Identify which cell holds the provided text, then report its [x, y] central coordinate. 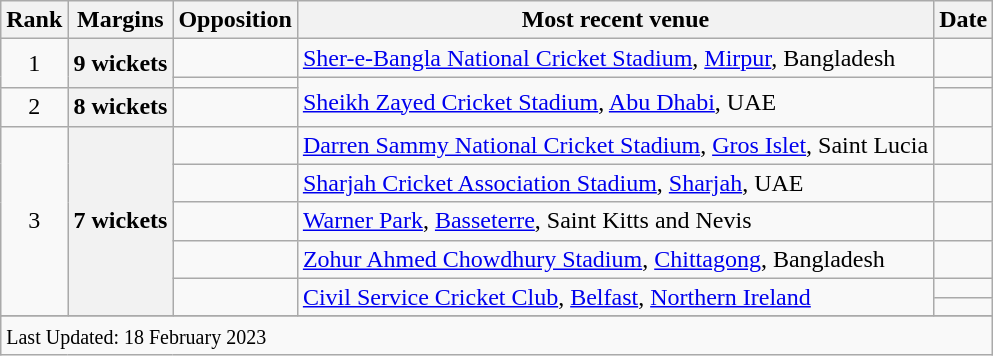
Opposition [235, 20]
Zohur Ahmed Chowdhury Stadium, Chittagong, Bangladesh [615, 259]
Sharjah Cricket Association Stadium, Sharjah, UAE [615, 183]
Warner Park, Basseterre, Saint Kitts and Nevis [615, 221]
7 wickets [120, 221]
Civil Service Cricket Club, Belfast, Northern Ireland [615, 297]
2 [34, 107]
Darren Sammy National Cricket Stadium, Gros Islet, Saint Lucia [615, 145]
8 wickets [120, 107]
Most recent venue [615, 20]
Sher-e-Bangla National Cricket Stadium, Mirpur, Bangladesh [615, 58]
Margins [120, 20]
Sheikh Zayed Cricket Stadium, Abu Dhabi, UAE [615, 102]
1 [34, 64]
3 [34, 221]
9 wickets [120, 64]
Date [964, 20]
Last Updated: 18 February 2023 [497, 335]
Rank [34, 20]
